From the cell containing the given text, extract its center point as [x, y] coordinate. 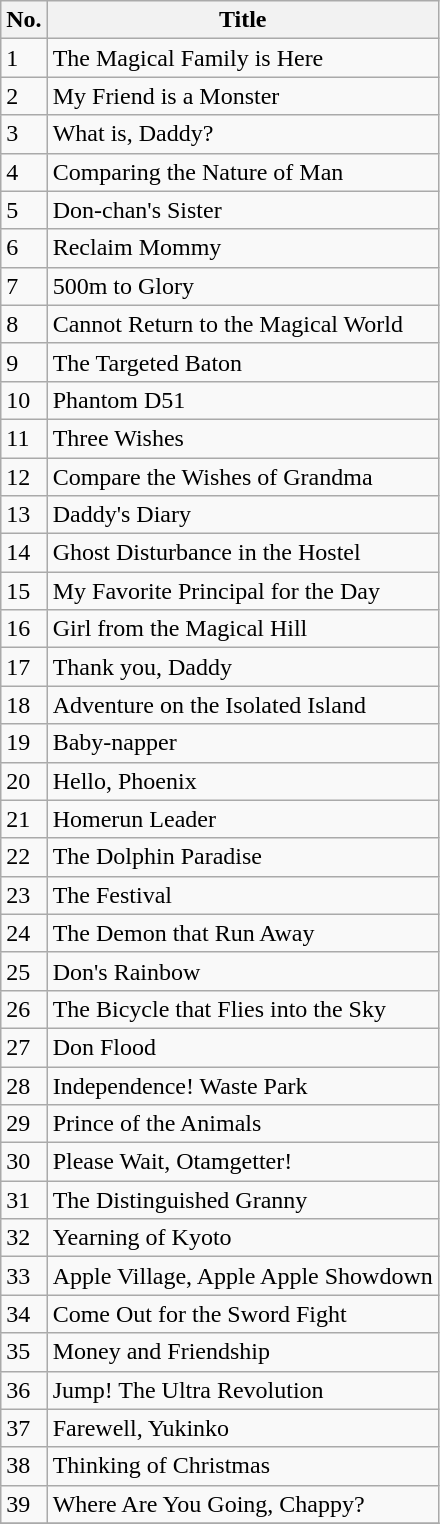
6 [24, 248]
35 [24, 1352]
5 [24, 210]
27 [24, 1047]
23 [24, 895]
Apple Village, Apple Apple Showdown [242, 1276]
Don-chan's Sister [242, 210]
Independence! Waste Park [242, 1085]
The Festival [242, 895]
Compare the Wishes of Grandma [242, 477]
The Targeted Baton [242, 362]
Thank you, Daddy [242, 667]
Where Are You Going, Chappy? [242, 1504]
9 [24, 362]
24 [24, 933]
36 [24, 1390]
33 [24, 1276]
Yearning of Kyoto [242, 1238]
28 [24, 1085]
Three Wishes [242, 438]
38 [24, 1466]
Jump! The Ultra Revolution [242, 1390]
15 [24, 591]
The Distinguished Granny [242, 1200]
32 [24, 1238]
Farewell, Yukinko [242, 1428]
1 [24, 58]
4 [24, 172]
22 [24, 857]
25 [24, 971]
30 [24, 1162]
12 [24, 477]
The Magical Family is Here [242, 58]
37 [24, 1428]
Daddy's Diary [242, 515]
Girl from the Magical Hill [242, 629]
Please Wait, Otamgetter! [242, 1162]
13 [24, 515]
Ghost Disturbance in the Hostel [242, 553]
31 [24, 1200]
Hello, Phoenix [242, 781]
39 [24, 1504]
19 [24, 743]
What is, Daddy? [242, 134]
10 [24, 400]
20 [24, 781]
Money and Friendship [242, 1352]
16 [24, 629]
Title [242, 20]
34 [24, 1314]
Reclaim Mommy [242, 248]
17 [24, 667]
No. [24, 20]
Thinking of Christmas [242, 1466]
Don's Rainbow [242, 971]
7 [24, 286]
Cannot Return to the Magical World [242, 324]
3 [24, 134]
26 [24, 1009]
14 [24, 553]
500m to Glory [242, 286]
The Bicycle that Flies into the Sky [242, 1009]
8 [24, 324]
My Favorite Principal for the Day [242, 591]
Come Out for the Sword Fight [242, 1314]
Don Flood [242, 1047]
Phantom D51 [242, 400]
21 [24, 819]
Homerun Leader [242, 819]
Comparing the Nature of Man [242, 172]
Baby-napper [242, 743]
The Dolphin Paradise [242, 857]
The Demon that Run Away [242, 933]
11 [24, 438]
My Friend is a Monster [242, 96]
Adventure on the Isolated Island [242, 705]
2 [24, 96]
29 [24, 1124]
Prince of the Animals [242, 1124]
18 [24, 705]
